Detect which cell encompasses the target text, then output its [X, Y] center coordinate. 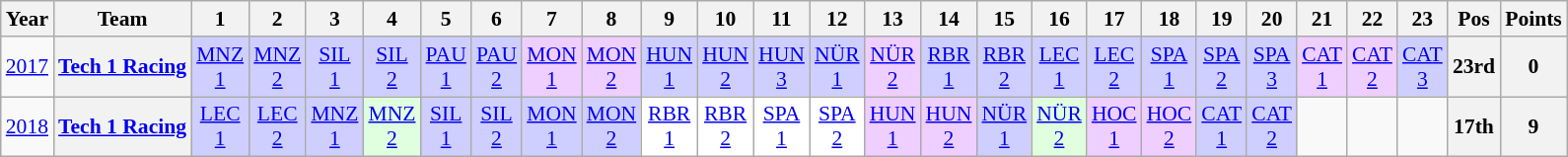
PAU1 [446, 67]
12 [837, 19]
6 [497, 19]
Year [28, 19]
17th [1473, 126]
14 [949, 19]
Points [1533, 19]
Team [122, 19]
2 [277, 19]
18 [1170, 19]
21 [1321, 19]
11 [781, 19]
HUN3 [781, 67]
HOC1 [1114, 126]
20 [1272, 19]
Pos [1473, 19]
4 [392, 19]
CAT3 [1422, 67]
PAU2 [497, 67]
23rd [1473, 67]
HOC2 [1170, 126]
19 [1221, 19]
16 [1059, 19]
15 [1004, 19]
2017 [28, 67]
22 [1373, 19]
3 [334, 19]
0 [1533, 67]
13 [893, 19]
2018 [28, 126]
8 [611, 19]
23 [1422, 19]
10 [726, 19]
SPA3 [1272, 67]
5 [446, 19]
7 [552, 19]
1 [220, 19]
17 [1114, 19]
